Pinpoint the cell where the given text exists, returning its [X, Y] midpoint coordinate. 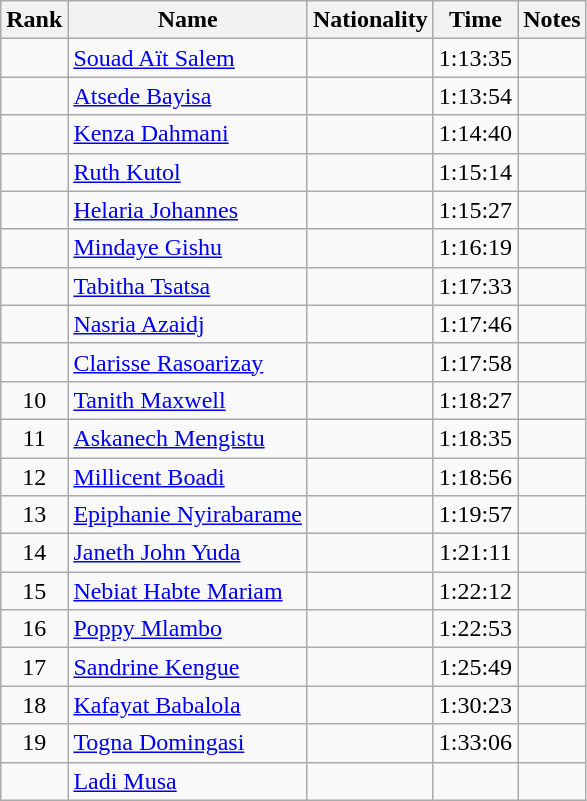
12 [34, 477]
1:15:14 [475, 172]
Kafayat Babalola [188, 705]
1:16:19 [475, 248]
11 [34, 438]
Nationality [370, 20]
Mindaye Gishu [188, 248]
1:33:06 [475, 743]
Nebiat Habte Mariam [188, 591]
1:19:57 [475, 515]
1:13:35 [475, 58]
1:17:58 [475, 362]
Atsede Bayisa [188, 96]
Ladi Musa [188, 781]
Time [475, 20]
1:17:46 [475, 324]
1:21:11 [475, 553]
1:15:27 [475, 210]
13 [34, 515]
Togna Domingasi [188, 743]
1:13:54 [475, 96]
1:18:35 [475, 438]
17 [34, 667]
16 [34, 629]
Souad Aït Salem [188, 58]
Sandrine Kengue [188, 667]
Helaria Johannes [188, 210]
Poppy Mlambo [188, 629]
18 [34, 705]
1:25:49 [475, 667]
19 [34, 743]
1:30:23 [475, 705]
1:18:27 [475, 400]
Epiphanie Nyirabarame [188, 515]
Askanech Mengistu [188, 438]
Rank [34, 20]
10 [34, 400]
Millicent Boadi [188, 477]
Notes [552, 20]
Ruth Kutol [188, 172]
14 [34, 553]
15 [34, 591]
1:18:56 [475, 477]
Janeth John Yuda [188, 553]
1:22:53 [475, 629]
Tanith Maxwell [188, 400]
Name [188, 20]
1:22:12 [475, 591]
Clarisse Rasoarizay [188, 362]
Tabitha Tsatsa [188, 286]
Nasria Azaidj [188, 324]
1:14:40 [475, 134]
1:17:33 [475, 286]
Kenza Dahmani [188, 134]
